Find where the given text appears and provide that cell's center as [x, y] coordinate. 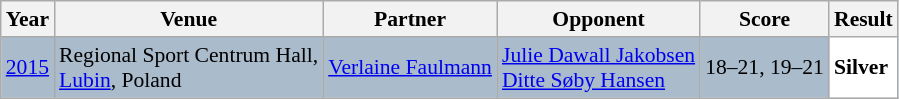
2015 [28, 68]
Partner [410, 19]
Year [28, 19]
Venue [188, 19]
18–21, 19–21 [764, 68]
Regional Sport Centrum Hall,Lubin, Poland [188, 68]
Julie Dawall Jakobsen Ditte Søby Hansen [598, 68]
Opponent [598, 19]
Verlaine Faulmann [410, 68]
Score [764, 19]
Silver [864, 68]
Result [864, 19]
